Extract the (X, Y) coordinate from the center of the cell holding the provided text.  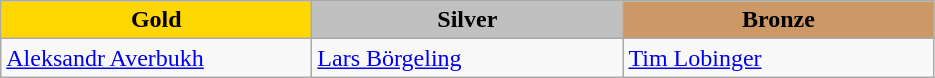
Aleksandr Averbukh (156, 58)
Tim Lobinger (778, 58)
Gold (156, 20)
Lars Börgeling (468, 58)
Bronze (778, 20)
Silver (468, 20)
